Pinpoint the cell where the given text exists, returning its [X, Y] midpoint coordinate. 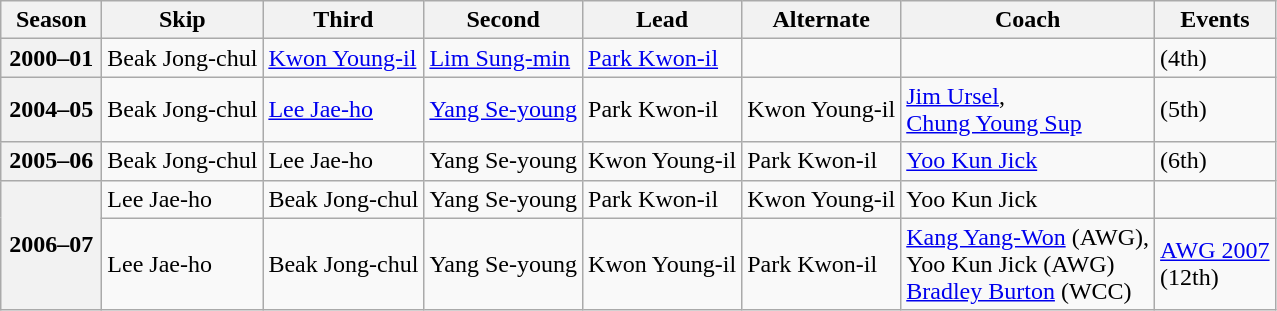
Skip [182, 20]
2005–06 [52, 161]
Second [504, 20]
(6th) [1215, 161]
2006–07 [52, 245]
Season [52, 20]
2000–01 [52, 58]
(5th) [1215, 110]
Events [1215, 20]
Kang Yang-Won (AWG),Yoo Kun Jick (AWG)Bradley Burton (WCC) [1028, 264]
AWG 2007 (12th) [1215, 264]
Lim Sung-min [504, 58]
Third [344, 20]
2004–05 [52, 110]
Alternate [822, 20]
(4th) [1215, 58]
Coach [1028, 20]
Lead [662, 20]
Jim Ursel,Chung Young Sup [1028, 110]
